From the cell containing the given text, extract its center point as (x, y) coordinate. 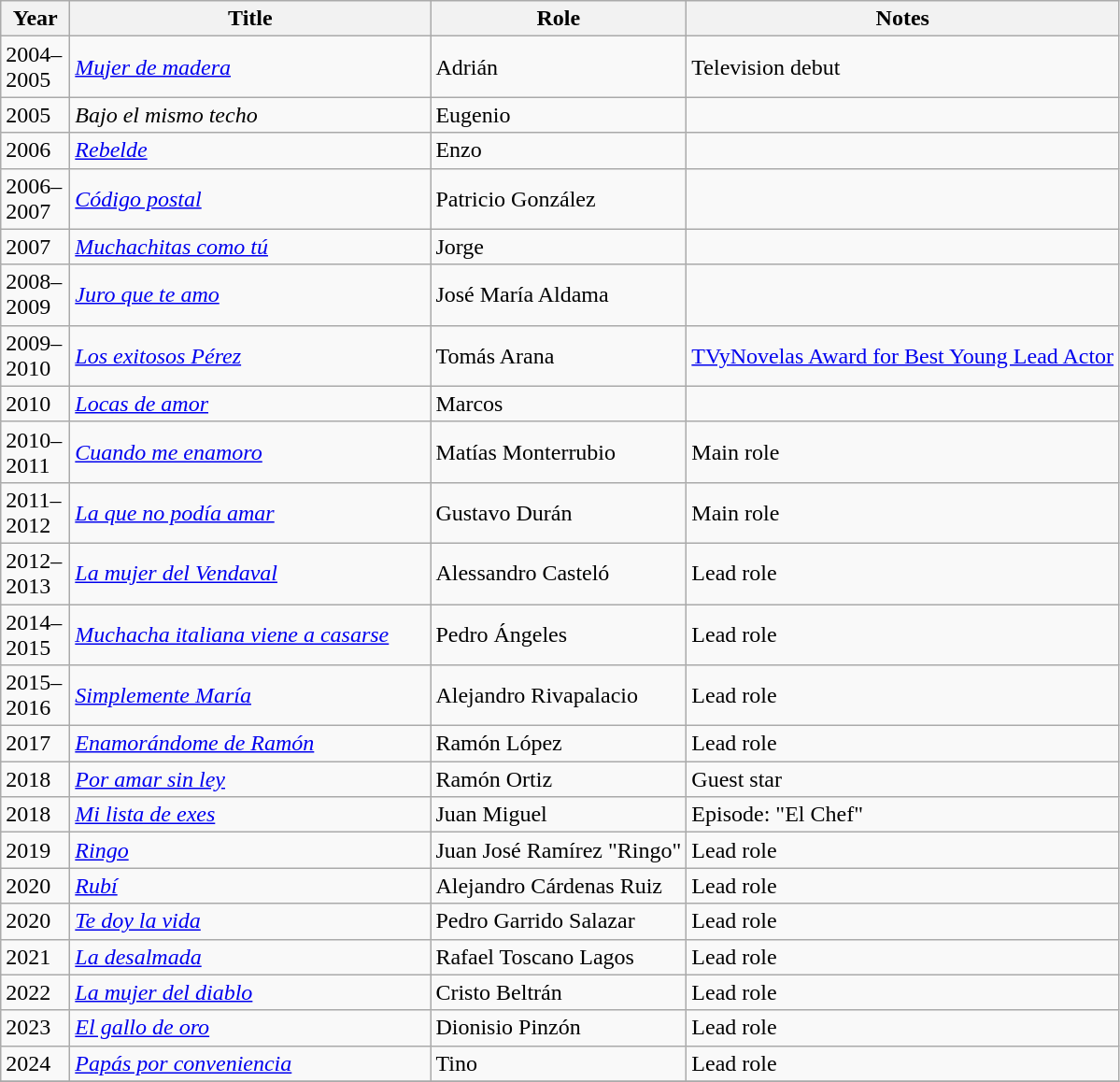
Cuando me enamoro (250, 452)
Muchachitas como tú (250, 247)
Alejandro Rivapalacio (559, 695)
2006 (35, 150)
Pedro Garrido Salazar (559, 921)
2009–2010 (35, 355)
Episode: "El Chef" (902, 815)
Title (250, 19)
Enamorándome de Ramón (250, 744)
Enzo (559, 150)
2006–2007 (35, 198)
Bajo el mismo techo (250, 115)
Alejandro Cárdenas Ruiz (559, 886)
Alessandro Casteló (559, 574)
La mujer del diablo (250, 992)
Dionisio Pinzón (559, 1028)
2023 (35, 1028)
Los exitosos Pérez (250, 355)
Locas de amor (250, 404)
2021 (35, 957)
2015–2016 (35, 695)
Muchacha italiana viene a casarse (250, 634)
Cristo Beltrán (559, 992)
Jorge (559, 247)
2022 (35, 992)
La que no podía amar (250, 512)
La mujer del Vendaval (250, 574)
Papás por conveniencia (250, 1063)
Marcos (559, 404)
2010 (35, 404)
Código postal (250, 198)
Mi lista de exes (250, 815)
Juan Miguel (559, 815)
Notes (902, 19)
Rebelde (250, 150)
Juan José Ramírez "Ringo" (559, 850)
2005 (35, 115)
Gustavo Durán (559, 512)
2014–2015 (35, 634)
Adrián (559, 67)
La desalmada (250, 957)
Por amar sin ley (250, 779)
2004–2005 (35, 67)
José María Aldama (559, 295)
Role (559, 19)
Matías Monterrubio (559, 452)
TVyNovelas Award for Best Young Lead Actor (902, 355)
Tomás Arana (559, 355)
Ramón López (559, 744)
2007 (35, 247)
Pedro Ángeles (559, 634)
2010–2011 (35, 452)
Rafael Toscano Lagos (559, 957)
Tino (559, 1063)
El gallo de oro (250, 1028)
Year (35, 19)
Ramón Ortiz (559, 779)
Mujer de madera (250, 67)
Television debut (902, 67)
Guest star (902, 779)
Eugenio (559, 115)
2019 (35, 850)
Te doy la vida (250, 921)
2012–2013 (35, 574)
2024 (35, 1063)
Juro que te amo (250, 295)
Patricio González (559, 198)
Ringo (250, 850)
Simplemente María (250, 695)
Rubí (250, 886)
2008–2009 (35, 295)
2017 (35, 744)
2011–2012 (35, 512)
